Provide the (X, Y) coordinate of the cell's center where the given text is located.  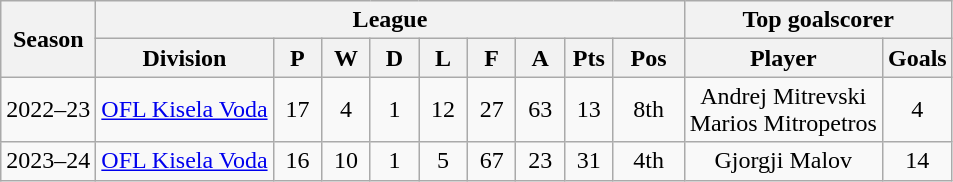
67 (492, 161)
W (346, 58)
31 (588, 161)
Goals (917, 58)
F (492, 58)
17 (298, 110)
13 (588, 110)
23 (540, 161)
27 (492, 110)
63 (540, 110)
14 (917, 161)
D (394, 58)
Top goalscorer (818, 20)
Pos (648, 58)
8th (648, 110)
12 (444, 110)
Andrej MitrevskiMarios Mitropetros (783, 110)
A (540, 58)
2022–23 (48, 110)
16 (298, 161)
Season (48, 39)
2023–24 (48, 161)
P (298, 58)
4th (648, 161)
Player (783, 58)
5 (444, 161)
Pts (588, 58)
Gjorgji Malov (783, 161)
Division (184, 58)
L (444, 58)
League (390, 20)
10 (346, 161)
